Return (X, Y) of the center of cell containing provided text 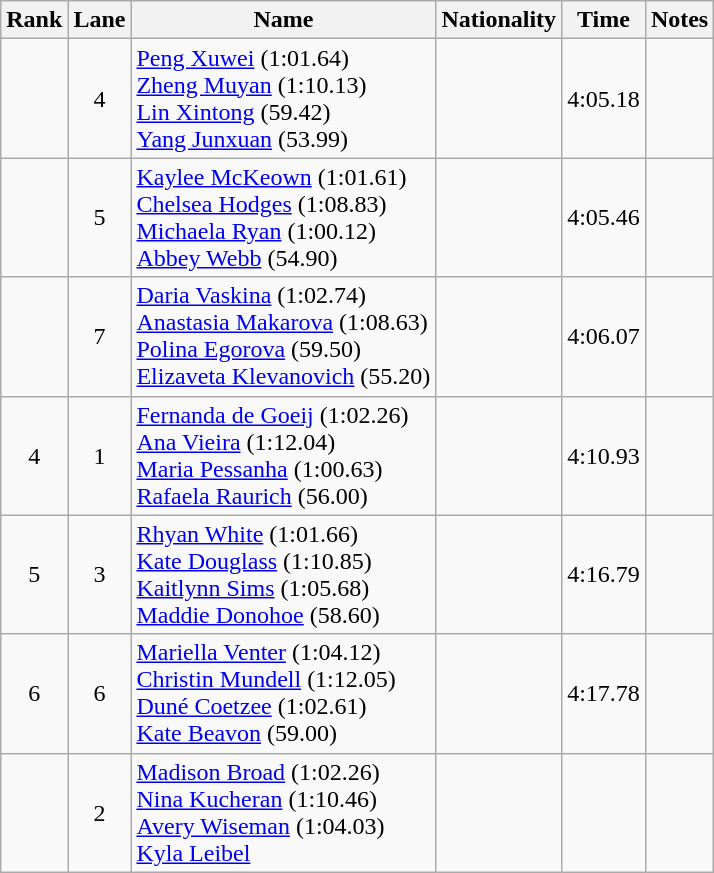
3 (100, 574)
7 (100, 336)
2 (100, 812)
Kaylee McKeown (1:01.61)Chelsea Hodges (1:08.83)Michaela Ryan (1:00.12)Abbey Webb (54.90) (284, 218)
4:17.78 (604, 694)
Rhyan White (1:01.66)Kate Douglass (1:10.85)Kaitlynn Sims (1:05.68)Maddie Donohoe (58.60) (284, 574)
Name (284, 20)
Lane (100, 20)
4:05.18 (604, 98)
4:06.07 (604, 336)
Peng Xuwei (1:01.64)Zheng Muyan (1:10.13)Lin Xintong (59.42)Yang Junxuan (53.99) (284, 98)
Daria Vaskina (1:02.74)Anastasia Makarova (1:08.63)Polina Egorova (59.50)Elizaveta Klevanovich (55.20) (284, 336)
4:16.79 (604, 574)
Rank (34, 20)
Mariella Venter (1:04.12)Christin Mundell (1:12.05)Duné Coetzee (1:02.61)Kate Beavon (59.00) (284, 694)
Fernanda de Goeij (1:02.26)Ana Vieira (1:12.04)Maria Pessanha (1:00.63)Rafaela Raurich (56.00) (284, 456)
Madison Broad (1:02.26)Nina Kucheran (1:10.46)Avery Wiseman (1:04.03)Kyla Leibel (284, 812)
Nationality (499, 20)
1 (100, 456)
4:05.46 (604, 218)
Time (604, 20)
Notes (679, 20)
4:10.93 (604, 456)
